Find where the given text appears and provide that cell's center as [x, y] coordinate. 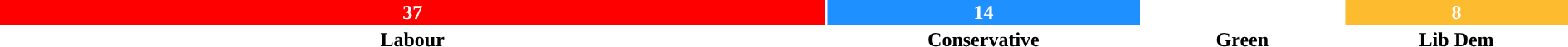
8 [1457, 12]
11 [1242, 12]
37 [412, 12]
14 [983, 12]
